Output the [X, Y] coordinate of the center of the cell containing the given text.  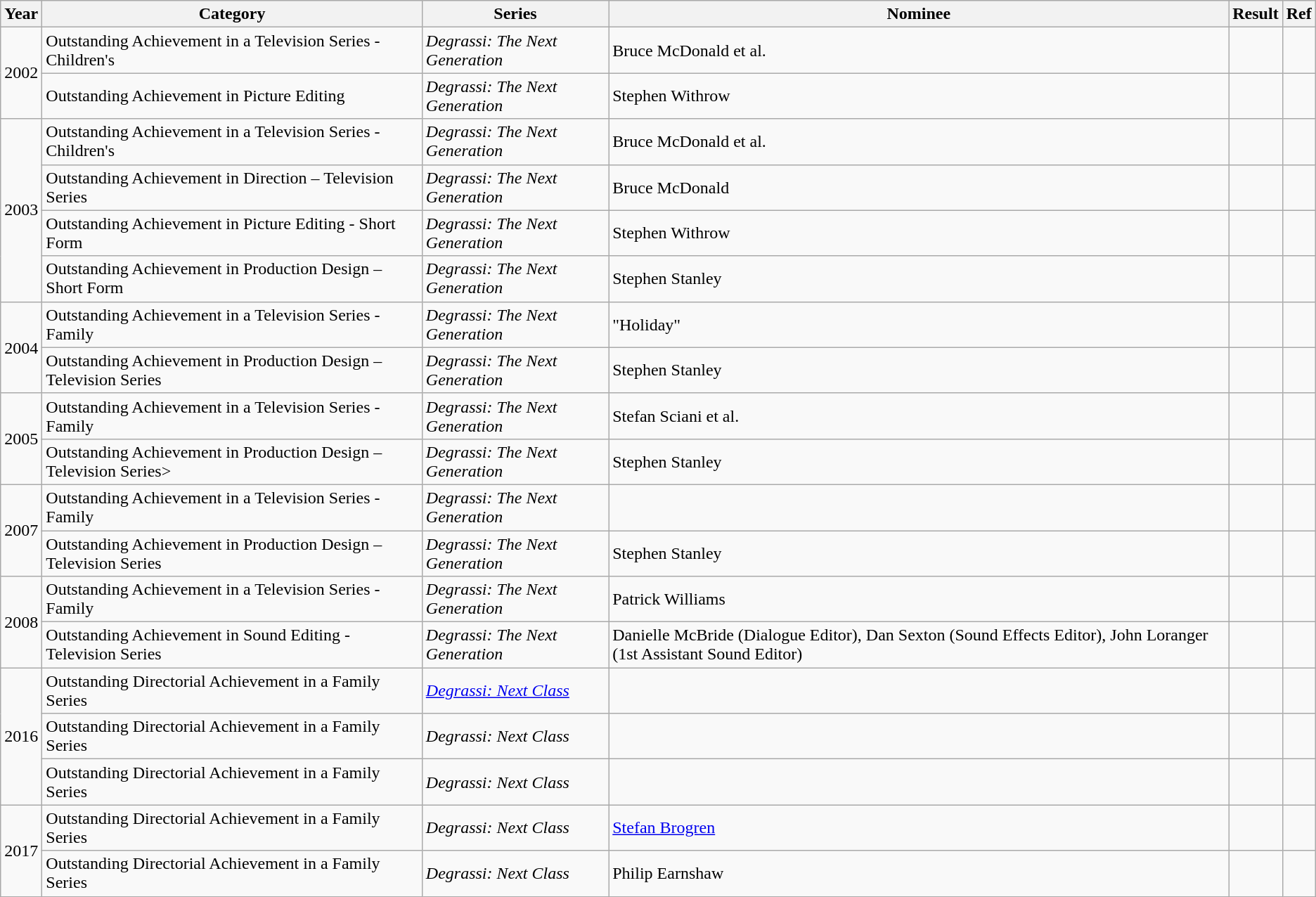
2017 [21, 851]
Stefan Sciani et al. [919, 416]
Philip Earnshaw [919, 873]
Nominee [919, 14]
Patrick Williams [919, 599]
Year [21, 14]
Category [232, 14]
Outstanding Achievement in Picture Editing [232, 96]
Outstanding Achievement in Direction – Television Series [232, 187]
Outstanding Achievement in Production Design – Short Form [232, 278]
Ref [1299, 14]
Result [1256, 14]
2002 [21, 73]
2005 [21, 439]
2004 [21, 347]
2007 [21, 530]
Series [515, 14]
2003 [21, 210]
Outstanding Achievement in Picture Editing - Short Form [232, 233]
Outstanding Achievement in Production Design – Television Series> [232, 461]
Danielle McBride (Dialogue Editor), Dan Sexton (Sound Effects Editor), John Loranger (1st Assistant Sound Editor) [919, 645]
2008 [21, 622]
2016 [21, 737]
"Holiday" [919, 325]
Bruce McDonald [919, 187]
Outstanding Achievement in Sound Editing - Television Series [232, 645]
Stefan Brogren [919, 828]
